Pinpoint the cell where the given text exists, returning its [X, Y] midpoint coordinate. 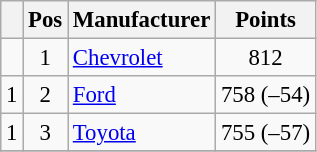
812 [266, 58]
Toyota [142, 133]
Chevrolet [142, 58]
Points [266, 20]
755 (–57) [266, 133]
758 (–54) [266, 95]
2 [46, 95]
Pos [46, 20]
Manufacturer [142, 20]
Ford [142, 95]
3 [46, 133]
